Search for the cell housing the specified text and yield its (x, y) center coordinate. 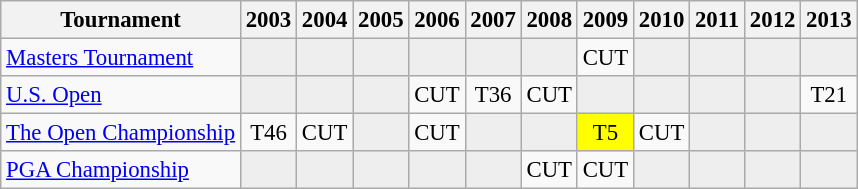
U.S. Open (121, 95)
2009 (605, 20)
Masters Tournament (121, 58)
T21 (829, 95)
T36 (493, 95)
2003 (268, 20)
2007 (493, 20)
The Open Championship (121, 133)
PGA Championship (121, 170)
2011 (718, 20)
2005 (381, 20)
Tournament (121, 20)
T46 (268, 133)
T5 (605, 133)
2006 (437, 20)
2004 (325, 20)
2012 (773, 20)
2008 (549, 20)
2013 (829, 20)
2010 (661, 20)
